Extract the (x, y) coordinate from the center of the cell holding the provided text.  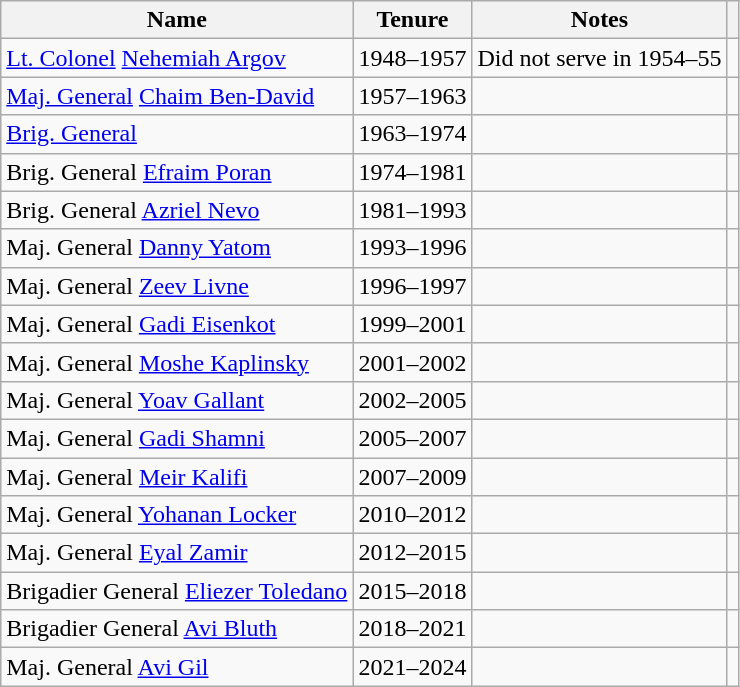
Brig. General (177, 134)
1948–1957 (412, 58)
2007–2009 (412, 477)
Maj. General Gadi Eisenkot (177, 324)
Notes (600, 20)
Brigadier General Avi Bluth (177, 629)
Maj. General Yohanan Locker (177, 515)
2001–2002 (412, 362)
Maj. General Gadi Shamni (177, 438)
1996–1997 (412, 286)
Brigadier General Eliezer Toledano (177, 591)
1993–1996 (412, 248)
Lt. Colonel Nehemiah Argov (177, 58)
Did not serve in 1954–55 (600, 58)
Maj. General Avi Gil (177, 667)
2010–2012 (412, 515)
Maj. General Meir Kalifi (177, 477)
2021–2024 (412, 667)
1963–1974 (412, 134)
1999–2001 (412, 324)
Tenure (412, 20)
2005–2007 (412, 438)
Brig. General Efraim Poran (177, 172)
1957–1963 (412, 96)
Maj. General Chaim Ben-David (177, 96)
1981–1993 (412, 210)
Maj. General Eyal Zamir (177, 553)
Maj. General Yoav Gallant (177, 400)
2018–2021 (412, 629)
1974–1981 (412, 172)
2015–2018 (412, 591)
2012–2015 (412, 553)
2002–2005 (412, 400)
Brig. General Azriel Nevo (177, 210)
Name (177, 20)
Maj. General Danny Yatom (177, 248)
Maj. General Zeev Livne (177, 286)
Maj. General Moshe Kaplinsky (177, 362)
